Search for the cell housing the specified text and yield its [x, y] center coordinate. 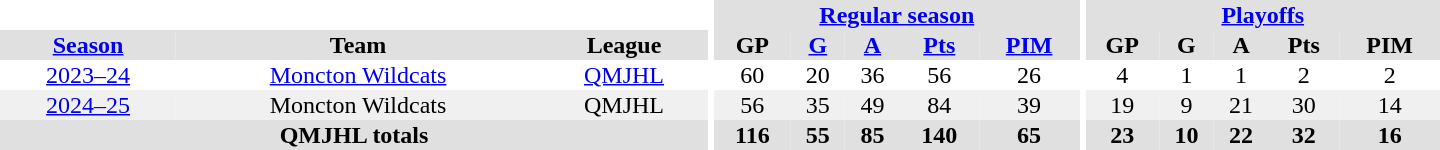
Regular season [896, 15]
Team [358, 45]
14 [1390, 105]
22 [1242, 135]
19 [1122, 105]
49 [872, 105]
League [624, 45]
Playoffs [1262, 15]
35 [818, 105]
65 [1030, 135]
36 [872, 75]
26 [1030, 75]
Season [88, 45]
9 [1186, 105]
2024–25 [88, 105]
30 [1304, 105]
116 [752, 135]
23 [1122, 135]
21 [1242, 105]
60 [752, 75]
2023–24 [88, 75]
140 [940, 135]
32 [1304, 135]
39 [1030, 105]
20 [818, 75]
QMJHL totals [354, 135]
85 [872, 135]
16 [1390, 135]
84 [940, 105]
10 [1186, 135]
4 [1122, 75]
55 [818, 135]
